For the text-containing cell, return its midpoint in [X, Y] coordinate format. 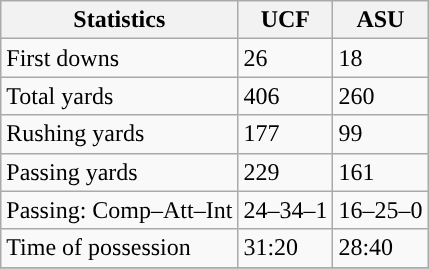
177 [286, 134]
24–34–1 [286, 210]
UCF [286, 20]
Rushing yards [120, 134]
Statistics [120, 20]
Total yards [120, 96]
18 [380, 58]
Passing yards [120, 172]
31:20 [286, 248]
28:40 [380, 248]
229 [286, 172]
Time of possession [120, 248]
26 [286, 58]
99 [380, 134]
161 [380, 172]
260 [380, 96]
Passing: Comp–Att–Int [120, 210]
First downs [120, 58]
16–25–0 [380, 210]
ASU [380, 20]
406 [286, 96]
